Pinpoint the cell where the given text exists, returning its (x, y) midpoint coordinate. 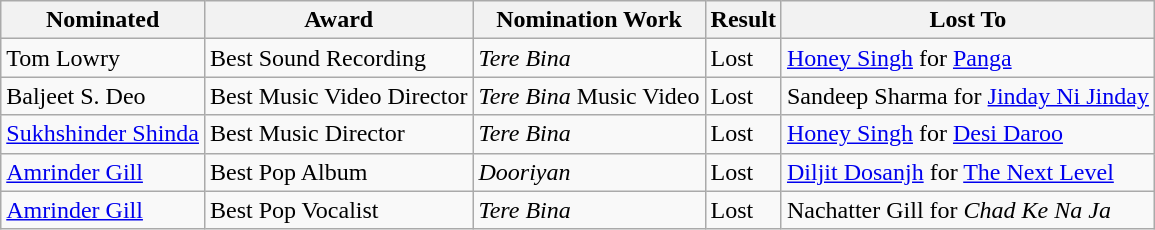
Award (338, 20)
Nominated (103, 20)
Sukhshinder Shinda (103, 134)
Honey Singh for Panga (968, 58)
Tom Lowry (103, 58)
Honey Singh for Desi Daroo (968, 134)
Tere Bina Music Video (589, 96)
Dooriyan (589, 172)
Diljit Dosanjh for The Next Level (968, 172)
Result (743, 20)
Nomination Work (589, 20)
Best Music Director (338, 134)
Sandeep Sharma for Jinday Ni Jinday (968, 96)
Best Sound Recording (338, 58)
Lost To (968, 20)
Nachatter Gill for Chad Ke Na Ja (968, 210)
Best Pop Vocalist (338, 210)
Best Music Video Director (338, 96)
Best Pop Album (338, 172)
Baljeet S. Deo (103, 96)
